Locate the cell with the specified text and output its (x, y) center coordinate. 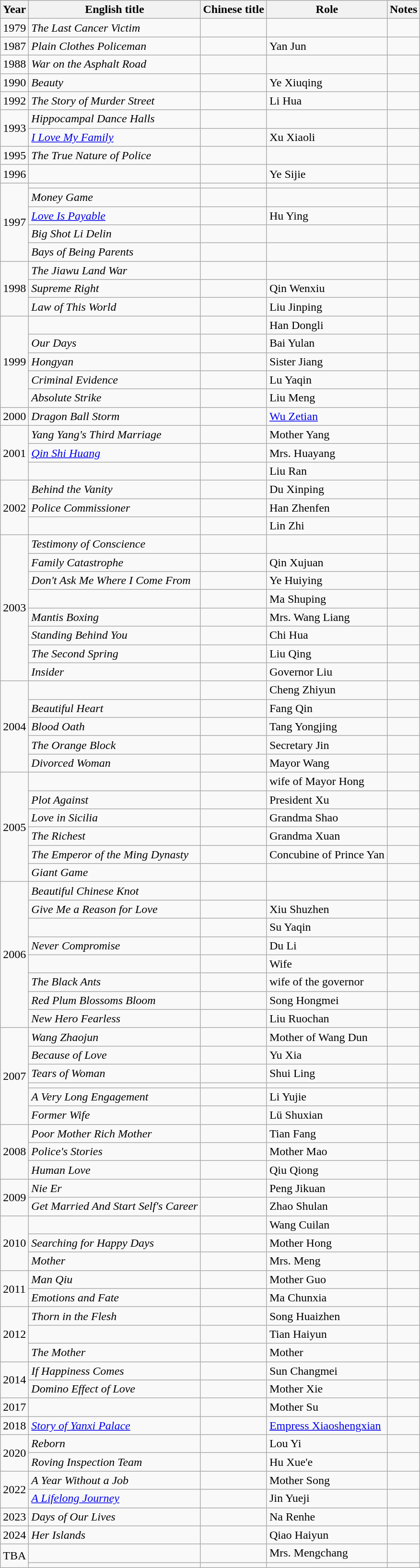
I Love My Family (115, 137)
Give Me a Reason for Love (115, 909)
Mrs. Huayang (327, 453)
Domino Effect of Love (115, 1389)
Ye Xiuqing (327, 82)
Criminal Evidence (115, 380)
Searching for Happy Days (115, 1243)
1992 (14, 101)
2001 (14, 453)
2005 (14, 827)
Insider (115, 672)
Roving Inspection Team (115, 1462)
1993 (14, 128)
2003 (14, 608)
Wife (327, 964)
Mother Guo (327, 1279)
Tang Yongjing (327, 726)
Lu Yaqin (327, 380)
Mayor Wang (327, 763)
The Orange Block (115, 745)
2000 (14, 416)
2010 (14, 1243)
2012 (14, 1334)
Zhao Shulan (327, 1206)
Cheng Zhiyun (327, 690)
Thorn in the Flesh (115, 1316)
The Richest (115, 836)
Poor Mother Rich Mother (115, 1134)
A Lifelong Journey (115, 1498)
Standing Behind You (115, 635)
Don't Ask Me Where I Come From (115, 581)
2024 (14, 1535)
A Year Without a Job (115, 1480)
Yang Yang's Third Marriage (115, 434)
Mother Yang (327, 434)
Qiao Haiyun (327, 1535)
Story of Yanxi Palace (115, 1426)
If Happiness Comes (115, 1371)
Empress Xiaoshengxian (327, 1426)
Qin Xujuan (327, 562)
English title (115, 10)
Hippocampal Dance Halls (115, 119)
Mantis Boxing (115, 617)
Tears of Woman (115, 1073)
Beauty (115, 82)
Never Compromise (115, 946)
Liu Qing (327, 654)
New Hero Fearless (115, 1018)
Liu Jinping (327, 307)
The Black Ants (115, 982)
The Second Spring (115, 654)
2004 (14, 726)
1987 (14, 46)
The Jiawu Land War (115, 270)
Wang Zhaojun (115, 1037)
Li Hua (327, 101)
Peng Jikuan (327, 1188)
2014 (14, 1380)
Former Wife (115, 1115)
Tian Fang (327, 1134)
Plain Clothes Policeman (115, 46)
Chinese title (233, 10)
Behind the Vanity (115, 489)
Mother Xie (327, 1389)
1999 (14, 362)
2023 (14, 1517)
The Mother (115, 1352)
The True Nature of Police (115, 155)
Human Love (115, 1170)
2008 (14, 1152)
Chi Hua (327, 635)
Fang Qin (327, 708)
2007 (14, 1076)
Lin Zhi (327, 526)
Hu Ying (327, 215)
Mother Mao (327, 1152)
Police Commissioner (115, 508)
Bays of Being Parents (115, 252)
Du Xinping (327, 489)
Han Dongli (327, 325)
Yu Xia (327, 1055)
Beautiful Heart (115, 708)
Hu Xue'e (327, 1462)
Jin Yueji (327, 1498)
Police's Stories (115, 1152)
The Last Cancer Victim (115, 28)
1997 (14, 222)
2011 (14, 1288)
Qin Shi Huang (115, 453)
Mother Song (327, 1480)
Mother Hong (327, 1243)
President Xu (327, 799)
Money Game (115, 197)
Governor Liu (327, 672)
Her Islands (115, 1535)
Xiu Shuzhen (327, 909)
Secretary Jin (327, 745)
Song Hongmei (327, 1000)
Bai Yulan (327, 343)
Na Renhe (327, 1517)
Lü Shuxian (327, 1115)
Reborn (115, 1444)
Mrs. Meng (327, 1261)
Yan Jun (327, 46)
War on the Asphalt Road (115, 64)
Liu Ruochan (327, 1018)
Su Yaqin (327, 927)
Qin Wenxiu (327, 289)
2018 (14, 1426)
Absolute Strike (115, 398)
Qiu Qiong (327, 1170)
2009 (14, 1197)
Mrs. Wang Liang (327, 617)
Wang Cuilan (327, 1225)
Beautiful Chinese Knot (115, 891)
2006 (14, 955)
Blood Oath (115, 726)
The Story of Murder Street (115, 101)
2020 (14, 1453)
Giant Game (115, 873)
Ye Sijie (327, 174)
TBA (14, 1556)
Divorced Woman (115, 763)
Liu Meng (327, 398)
Love in Sicilia (115, 818)
2022 (14, 1489)
Mrs. Mengchang (327, 1553)
Ye Huiying (327, 581)
1979 (14, 28)
Dragon Ball Storm (115, 416)
Notes (403, 10)
Supreme Right (115, 289)
Love Is Payable (115, 215)
1988 (14, 64)
1990 (14, 82)
Du Li (327, 946)
1995 (14, 155)
Song Huaizhen (327, 1316)
Han Zhenfen (327, 508)
Man Qiu (115, 1279)
Days of Our Lives (115, 1517)
The Emperor of the Ming Dynasty (115, 854)
1996 (14, 174)
Lou Yi (327, 1444)
wife of Mayor Hong (327, 781)
Emotions and Fate (115, 1298)
Testimony of Conscience (115, 544)
1998 (14, 289)
Wu Zetian (327, 416)
Xu Xiaoli (327, 137)
Because of Love (115, 1055)
Role (327, 10)
Big Shot Li Delin (115, 234)
Shui Ling (327, 1073)
Sister Jiang (327, 362)
Mother of Wang Dun (327, 1037)
2017 (14, 1407)
Our Days (115, 343)
wife of the governor (327, 982)
Tian Haiyun (327, 1334)
Year (14, 10)
Ma Chunxia (327, 1298)
2002 (14, 507)
Red Plum Blossoms Bloom (115, 1000)
Hongyan (115, 362)
Nie Er (115, 1188)
Concubine of Prince Yan (327, 854)
Get Married And Start Self's Career (115, 1206)
Sun Changmei (327, 1371)
Mother Su (327, 1407)
Family Catastrophe (115, 562)
Grandma Shao (327, 818)
Law of This World (115, 307)
Grandma Xuan (327, 836)
A Very Long Engagement (115, 1097)
Liu Ran (327, 471)
Ma Shuping (327, 599)
Li Yujie (327, 1097)
Plot Against (115, 799)
